Detect which cell encompasses the target text, then output its [X, Y] center coordinate. 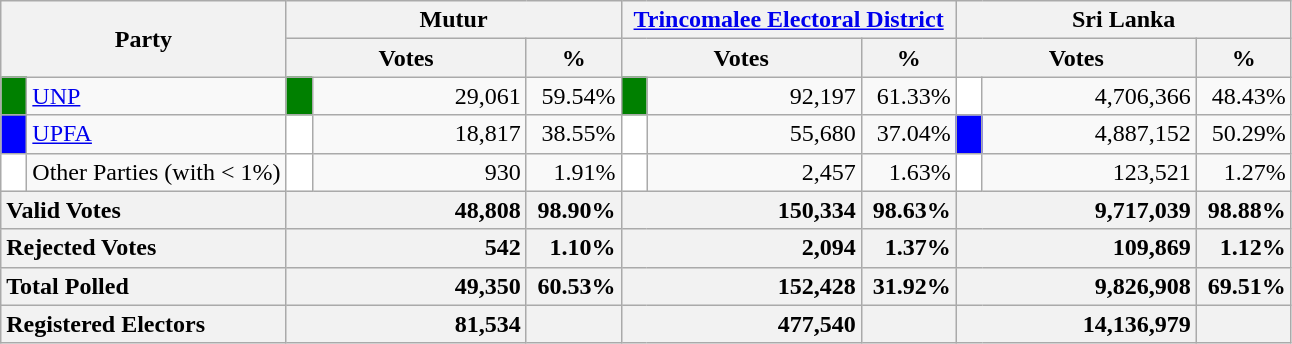
930 [419, 172]
98.88% [1244, 210]
Rejected Votes [144, 248]
1.27% [1244, 172]
37.04% [908, 134]
152,428 [741, 286]
4,706,366 [1089, 96]
50.29% [1244, 134]
61.33% [908, 96]
98.63% [908, 210]
48,808 [406, 210]
109,869 [1076, 248]
18,817 [419, 134]
150,334 [741, 210]
14,136,979 [1076, 324]
4,887,152 [1089, 134]
9,717,039 [1076, 210]
49,350 [406, 286]
Mutur [454, 20]
Party [144, 39]
123,521 [1089, 172]
60.53% [574, 286]
29,061 [419, 96]
81,534 [406, 324]
1.37% [908, 248]
Valid Votes [144, 210]
1.10% [574, 248]
1.63% [908, 172]
542 [406, 248]
31.92% [908, 286]
1.91% [574, 172]
2,457 [754, 172]
Registered Electors [144, 324]
1.12% [1244, 248]
UNP [156, 96]
Total Polled [144, 286]
38.55% [574, 134]
UPFA [156, 134]
Sri Lanka [1124, 20]
2,094 [741, 248]
98.90% [574, 210]
92,197 [754, 96]
59.54% [574, 96]
Trincomalee Electoral District [788, 20]
48.43% [1244, 96]
55,680 [754, 134]
Other Parties (with < 1%) [156, 172]
477,540 [741, 324]
69.51% [1244, 286]
9,826,908 [1076, 286]
